Pinpoint the cell where the given text exists, returning its [X, Y] midpoint coordinate. 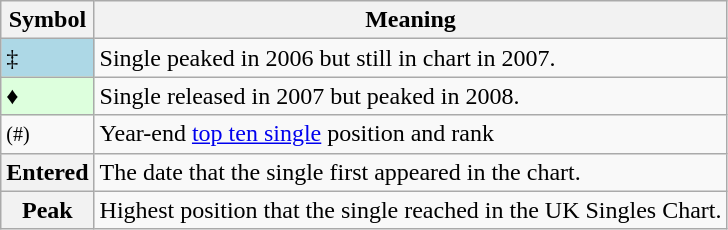
Peak [48, 210]
Symbol [48, 20]
Single peaked in 2006 but still in chart in 2007. [410, 58]
Highest position that the single reached in the UK Singles Chart. [410, 210]
♦ [48, 96]
(#) [48, 134]
Single released in 2007 but peaked in 2008. [410, 96]
Entered [48, 172]
Meaning [410, 20]
The date that the single first appeared in the chart. [410, 172]
Year-end top ten single position and rank [410, 134]
‡ [48, 58]
